Provide the (x, y) coordinate of the cell's center where the given text is located.  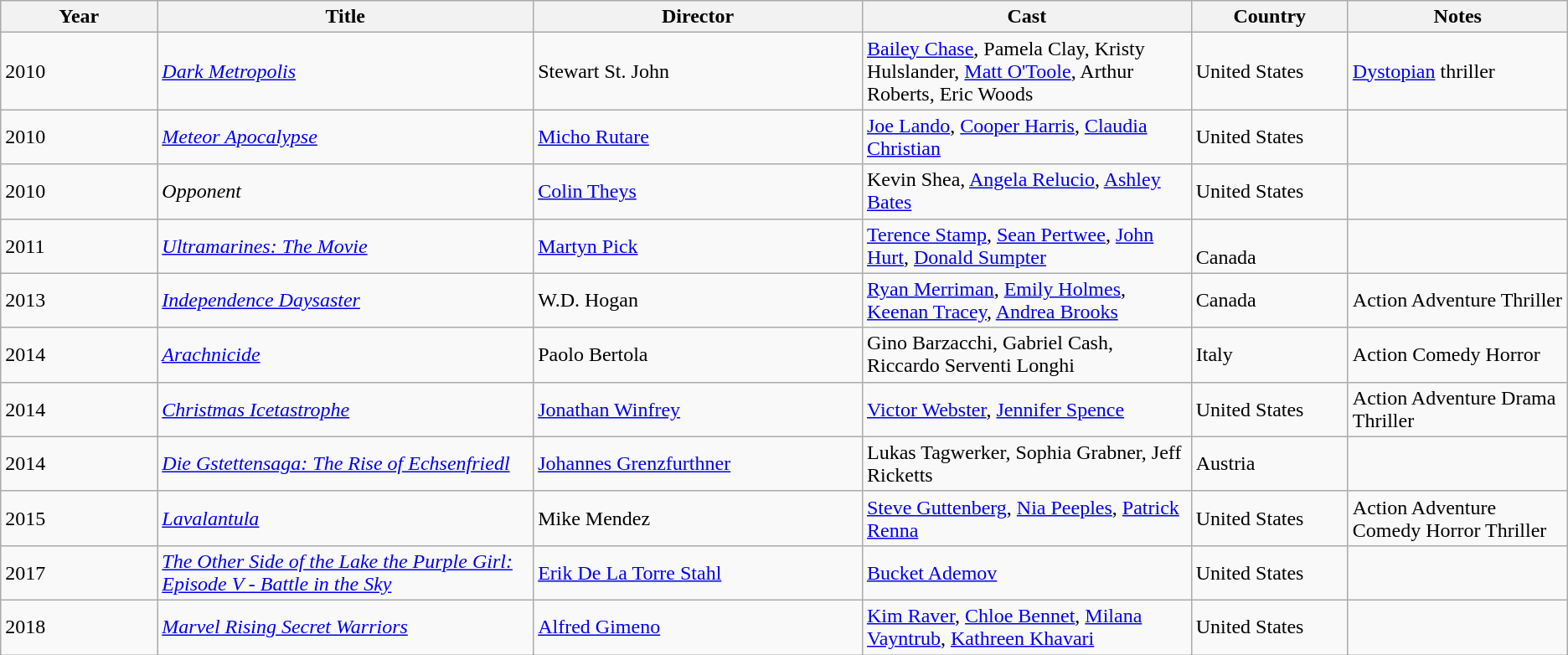
Action Adventure Thriller (1457, 300)
Meteor Apocalypse (345, 137)
Mike Mendez (699, 518)
2011 (79, 246)
The Other Side of the Lake the Purple Girl: Episode V - Battle in the Sky (345, 573)
2018 (79, 627)
Director (699, 17)
Kim Raver, Chloe Bennet, Milana Vayntrub, Kathreen Khavari (1027, 627)
Cast (1027, 17)
2017 (79, 573)
Ryan Merriman, Emily Holmes, Keenan Tracey, Andrea Brooks (1027, 300)
2015 (79, 518)
Action Adventure Comedy Horror Thriller (1457, 518)
Italy (1270, 355)
Dark Metropolis (345, 71)
Ultramarines: The Movie (345, 246)
Title (345, 17)
Gino Barzacchi, Gabriel Cash, Riccardo Serventi Longhi (1027, 355)
Independence Daysaster (345, 300)
Year (79, 17)
Bucket Ademov (1027, 573)
Kevin Shea, Angela Relucio, Ashley Bates (1027, 191)
Dystopian thriller (1457, 71)
2013 (79, 300)
Johannes Grenzfurthner (699, 464)
Terence Stamp, Sean Pertwee, John Hurt, Donald Sumpter (1027, 246)
Christmas Icetastrophe (345, 409)
Bailey Chase, Pamela Clay, Kristy Hulslander, Matt O'Toole, Arthur Roberts, Eric Woods (1027, 71)
Paolo Bertola (699, 355)
Austria (1270, 464)
Victor Webster, Jennifer Spence (1027, 409)
Notes (1457, 17)
Micho Rutare (699, 137)
Marvel Rising Secret Warriors (345, 627)
W.D. Hogan (699, 300)
Stewart St. John (699, 71)
Die Gstettensaga: The Rise of Echsenfriedl (345, 464)
Jonathan Winfrey (699, 409)
Steve Guttenberg, Nia Peeples, Patrick Renna (1027, 518)
Erik De La Torre Stahl (699, 573)
Country (1270, 17)
Joe Lando, Cooper Harris, Claudia Christian (1027, 137)
Alfred Gimeno (699, 627)
Action Adventure Drama Thriller (1457, 409)
Martyn Pick (699, 246)
Action Comedy Horror (1457, 355)
Colin Theys (699, 191)
Opponent (345, 191)
Lukas Tagwerker, Sophia Grabner, Jeff Ricketts (1027, 464)
Lavalantula (345, 518)
Arachnicide (345, 355)
